Extract the [X, Y] coordinate from the center of the cell holding the provided text.  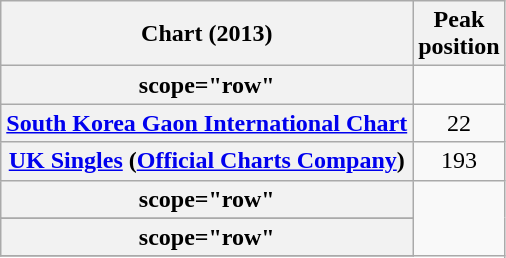
Chart (2013) [207, 34]
South Korea Gaon International Chart [207, 123]
193 [459, 161]
Peakposition [459, 34]
22 [459, 123]
UK Singles (Official Charts Company) [207, 161]
